From the cell containing the given text, extract its center point as [X, Y] coordinate. 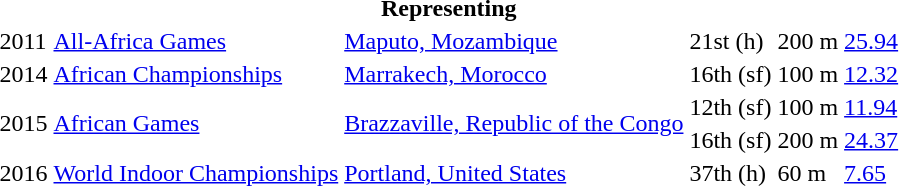
African Games [196, 124]
Brazzaville, Republic of the Congo [514, 124]
Marrakech, Morocco [514, 74]
21st (h) [730, 41]
All-Africa Games [196, 41]
Maputo, Mozambique [514, 41]
African Championships [196, 74]
12th (sf) [730, 107]
